Extract the [x, y] coordinate from the center of the cell holding the provided text.  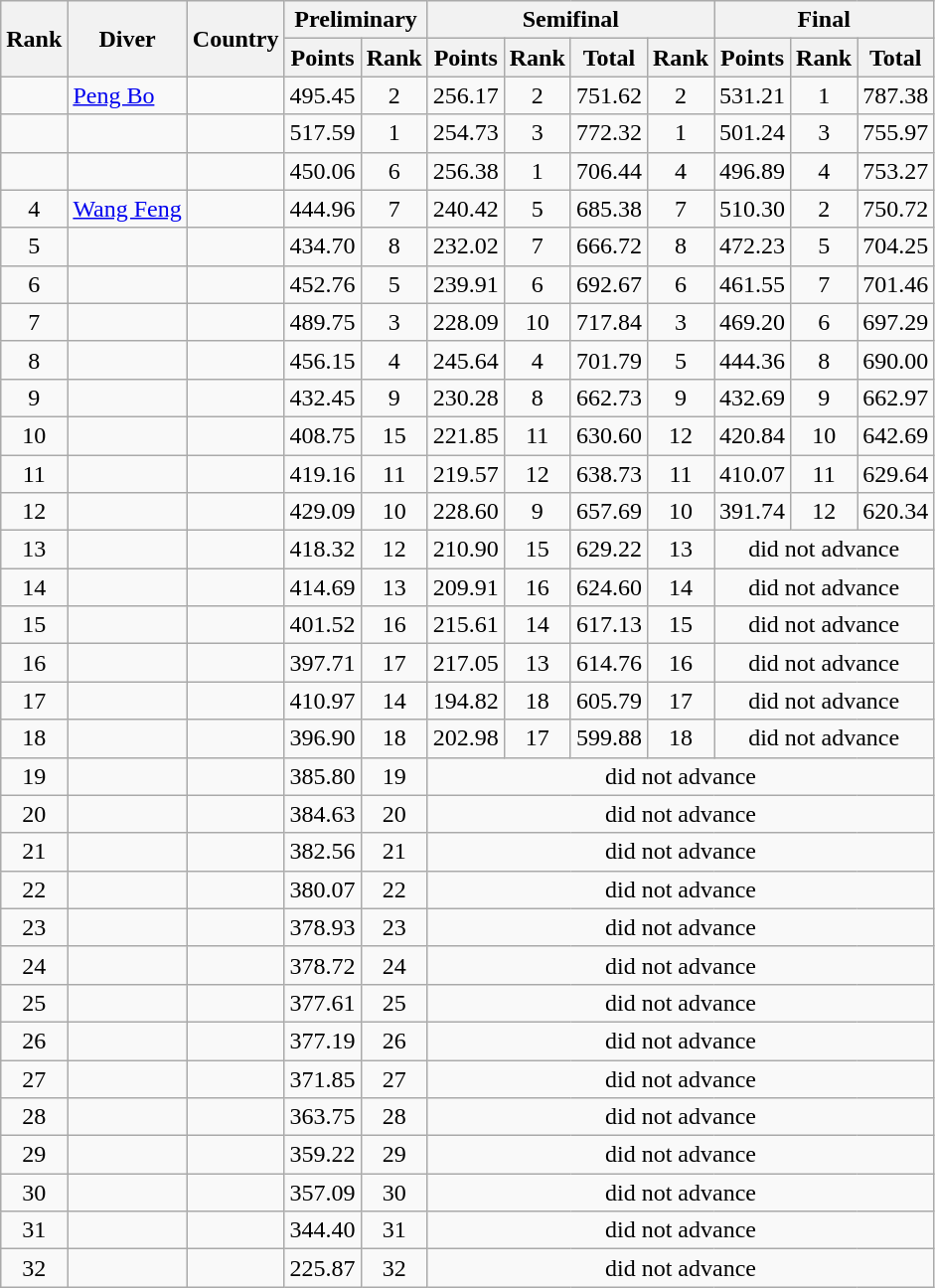
378.93 [322, 927]
Wang Feng [127, 209]
420.84 [753, 435]
377.19 [322, 1041]
452.76 [322, 284]
228.09 [465, 322]
531.21 [753, 95]
701.46 [896, 284]
219.57 [465, 474]
697.29 [896, 322]
444.36 [753, 360]
245.64 [465, 360]
701.79 [608, 360]
210.90 [465, 550]
377.61 [322, 1003]
Semifinal [570, 20]
755.97 [896, 133]
444.96 [322, 209]
642.69 [896, 435]
217.05 [465, 663]
209.91 [465, 587]
230.28 [465, 398]
256.38 [465, 171]
662.97 [896, 398]
472.23 [753, 246]
620.34 [896, 512]
396.90 [322, 738]
456.15 [322, 360]
382.56 [322, 852]
450.06 [322, 171]
Preliminary [356, 20]
624.60 [608, 587]
418.32 [322, 550]
Country [235, 39]
692.67 [608, 284]
787.38 [896, 95]
717.84 [608, 322]
489.75 [322, 322]
605.79 [608, 701]
617.13 [608, 625]
419.16 [322, 474]
629.64 [896, 474]
397.71 [322, 663]
751.62 [608, 95]
501.24 [753, 133]
239.91 [465, 284]
638.73 [608, 474]
517.59 [322, 133]
429.09 [322, 512]
385.80 [322, 776]
496.89 [753, 171]
371.85 [322, 1078]
194.82 [465, 701]
434.70 [322, 246]
225.87 [322, 1268]
495.45 [322, 95]
614.76 [608, 663]
469.20 [753, 322]
414.69 [322, 587]
706.44 [608, 171]
666.72 [608, 246]
228.60 [465, 512]
629.22 [608, 550]
221.85 [465, 435]
461.55 [753, 284]
384.63 [322, 814]
Final [825, 20]
256.17 [465, 95]
357.09 [322, 1193]
363.75 [322, 1117]
657.69 [608, 512]
772.32 [608, 133]
359.22 [322, 1155]
232.02 [465, 246]
753.27 [896, 171]
410.07 [753, 474]
685.38 [608, 209]
215.61 [465, 625]
Peng Bo [127, 95]
254.73 [465, 133]
391.74 [753, 512]
662.73 [608, 398]
750.72 [896, 209]
380.07 [322, 889]
432.69 [753, 398]
432.45 [322, 398]
240.42 [465, 209]
510.30 [753, 209]
704.25 [896, 246]
378.72 [322, 965]
599.88 [608, 738]
410.97 [322, 701]
202.98 [465, 738]
Diver [127, 39]
408.75 [322, 435]
344.40 [322, 1230]
690.00 [896, 360]
630.60 [608, 435]
401.52 [322, 625]
